Find where the given text appears and provide that cell's center as (X, Y) coordinate. 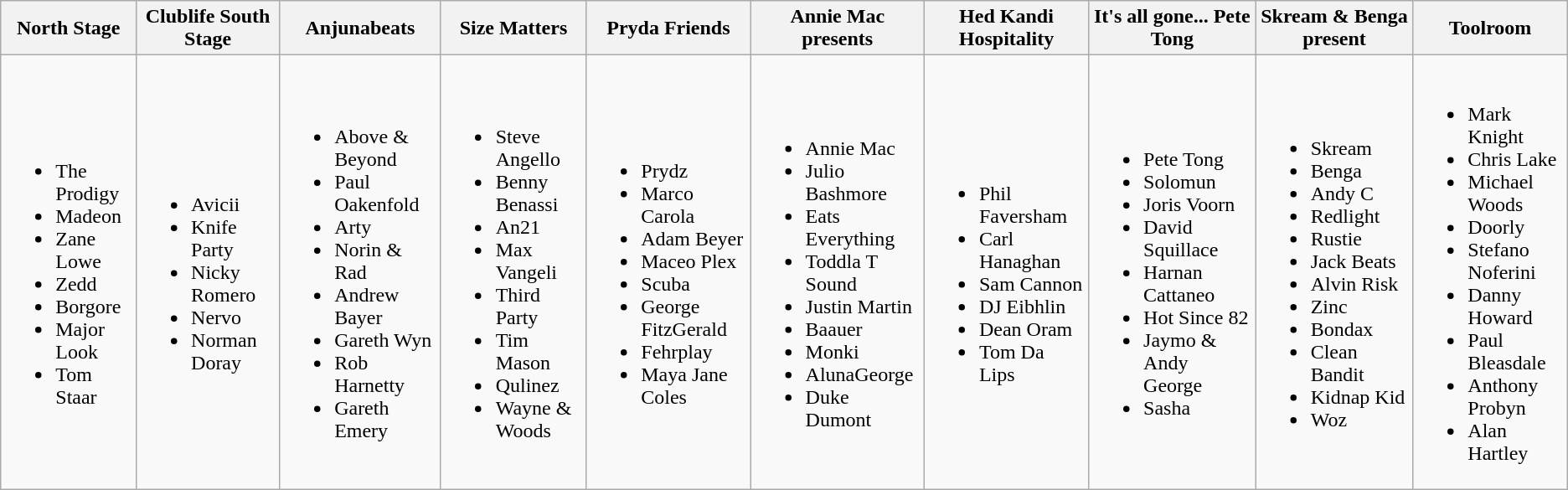
Toolroom (1490, 28)
SkreamBengaAndy CRedlightRustieJack BeatsAlvin RiskZincBondaxClean BanditKidnap KidWoz (1334, 272)
Hed Kandi Hospitality (1006, 28)
Skream & Benga present (1334, 28)
It's all gone... Pete Tong (1173, 28)
The ProdigyMadeonZane LoweZeddBorgoreMajor LookTom Staar (69, 272)
Size Matters (513, 28)
Annie Mac presents (838, 28)
Anjunabeats (360, 28)
PrydzMarco CarolaAdam BeyerMaceo PlexScubaGeorge FitzGeraldFehrplayMaya Jane Coles (668, 272)
Phil FavershamCarl HanaghanSam CannonDJ EibhlinDean OramTom Da Lips (1006, 272)
Steve AngelloBenny BenassiAn21Max VangeliThird PartyTim MasonQulinezWayne & Woods (513, 272)
North Stage (69, 28)
Pryda Friends (668, 28)
Clublife South Stage (208, 28)
Above & BeyondPaul OakenfoldArtyNorin & RadAndrew BayerGareth WynRob HarnettyGareth Emery (360, 272)
Mark KnightChris LakeMichael WoodsDoorlyStefano NoferiniDanny HowardPaul BleasdaleAnthony ProbynAlan Hartley (1490, 272)
AviciiKnife PartyNicky RomeroNervoNorman Doray (208, 272)
Pete TongSolomunJoris VoornDavid SquillaceHarnan CattaneoHot Since 82Jaymo & Andy GeorgeSasha (1173, 272)
Annie MacJulio BashmoreEats EverythingToddla T SoundJustin MartinBaauerMonkiAlunaGeorgeDuke Dumont (838, 272)
